Extract the (x, y) coordinate from the center of the cell holding the provided text.  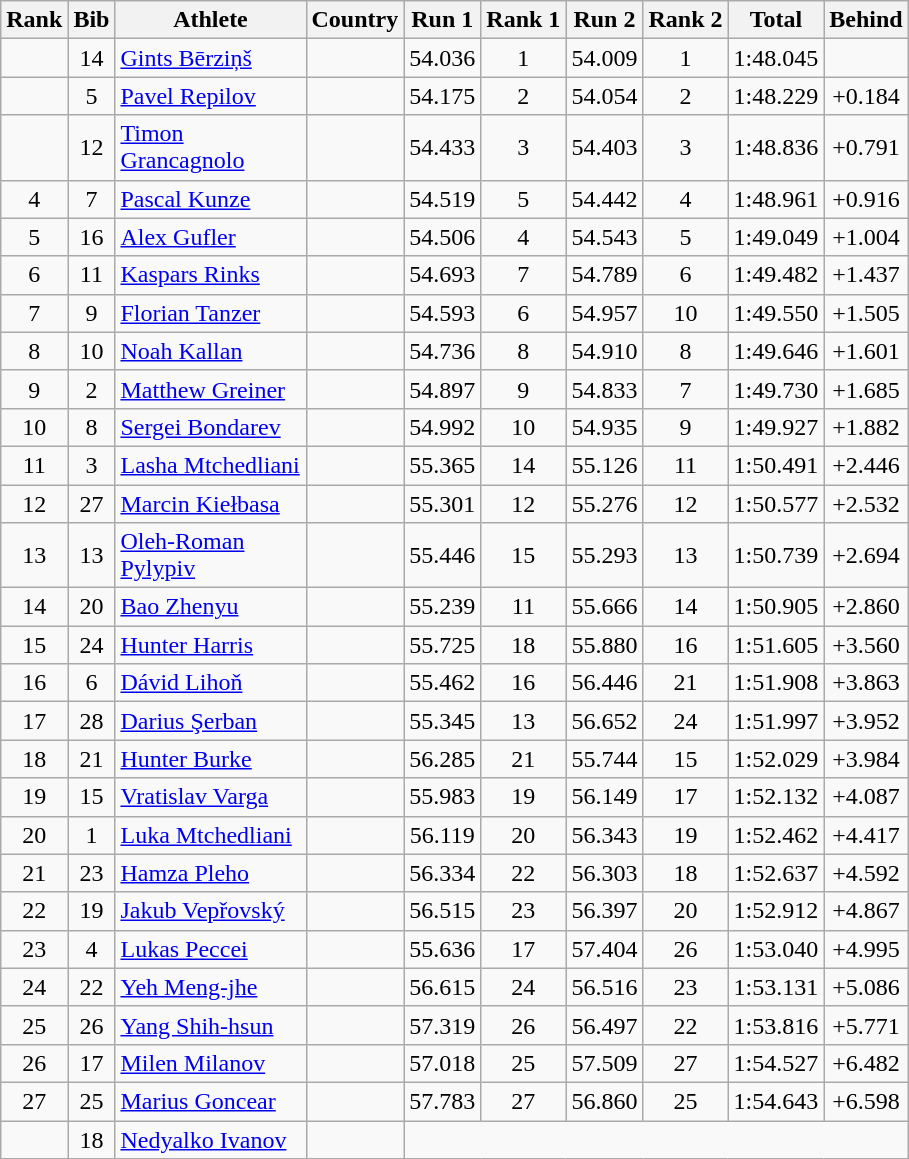
1:53.040 (776, 949)
1:52.029 (776, 759)
56.343 (604, 835)
Noah Kallan (210, 351)
1:52.462 (776, 835)
1:50.577 (776, 503)
54.403 (604, 148)
1:51.997 (776, 721)
1:48.229 (776, 96)
54.543 (604, 237)
54.593 (442, 313)
54.433 (442, 148)
Florian Tanzer (210, 313)
55.293 (604, 556)
Vratislav Varga (210, 797)
1:54.643 (776, 1101)
1:53.131 (776, 987)
55.365 (442, 465)
55.880 (604, 645)
Luka Mtchedliani (210, 835)
+2.694 (866, 556)
55.446 (442, 556)
+1.004 (866, 237)
Hunter Burke (210, 759)
56.285 (442, 759)
1:52.132 (776, 797)
56.497 (604, 1025)
Alex Gufler (210, 237)
+4.995 (866, 949)
+3.984 (866, 759)
1:53.816 (776, 1025)
+3.863 (866, 683)
Yeh Meng-jhe (210, 987)
+0.791 (866, 148)
54.736 (442, 351)
54.036 (442, 58)
55.725 (442, 645)
Behind (866, 20)
55.666 (604, 607)
56.516 (604, 987)
Run 1 (442, 20)
Lukas Peccei (210, 949)
54.897 (442, 389)
1:50.491 (776, 465)
54.693 (442, 275)
+1.437 (866, 275)
Bao Zhenyu (210, 607)
57.018 (442, 1063)
Rank 1 (524, 20)
Bib (92, 20)
Yang Shih-hsun (210, 1025)
1:49.730 (776, 389)
55.301 (442, 503)
+5.086 (866, 987)
Timon Grancagnolo (210, 148)
1:51.605 (776, 645)
1:52.912 (776, 911)
57.404 (604, 949)
1:48.961 (776, 199)
Rank 2 (686, 20)
54.506 (442, 237)
Marius Goncear (210, 1101)
Total (776, 20)
Athlete (210, 20)
1:48.836 (776, 148)
+1.601 (866, 351)
Nedyalko Ivanov (210, 1139)
1:51.908 (776, 683)
+5.771 (866, 1025)
57.509 (604, 1063)
56.149 (604, 797)
54.054 (604, 96)
55.239 (442, 607)
54.442 (604, 199)
Kaspars Rinks (210, 275)
56.860 (604, 1101)
Run 2 (604, 20)
+6.482 (866, 1063)
Milen Milanov (210, 1063)
28 (92, 721)
55.744 (604, 759)
+4.592 (866, 873)
55.983 (442, 797)
54.957 (604, 313)
+4.867 (866, 911)
Country (355, 20)
+2.532 (866, 503)
57.319 (442, 1025)
Lasha Mtchedliani (210, 465)
55.345 (442, 721)
1:49.550 (776, 313)
1:49.482 (776, 275)
56.615 (442, 987)
Dávid Lihoň (210, 683)
Sergei Bondarev (210, 427)
1:49.927 (776, 427)
54.789 (604, 275)
56.515 (442, 911)
+3.560 (866, 645)
+0.184 (866, 96)
Rank (34, 20)
Marcin Kiełbasa (210, 503)
55.126 (604, 465)
56.334 (442, 873)
54.910 (604, 351)
1:52.637 (776, 873)
Matthew Greiner (210, 389)
1:48.045 (776, 58)
+1.685 (866, 389)
55.462 (442, 683)
+3.952 (866, 721)
Darius Şerban (210, 721)
+0.916 (866, 199)
Oleh-Roman Pylypiv (210, 556)
+2.860 (866, 607)
Hamza Pleho (210, 873)
+4.087 (866, 797)
55.636 (442, 949)
56.119 (442, 835)
54.519 (442, 199)
57.783 (442, 1101)
1:49.049 (776, 237)
1:50.905 (776, 607)
Jakub Vepřovský (210, 911)
+6.598 (866, 1101)
Hunter Harris (210, 645)
54.009 (604, 58)
1:50.739 (776, 556)
+1.882 (866, 427)
Gints Bērziņš (210, 58)
56.303 (604, 873)
54.175 (442, 96)
56.652 (604, 721)
+2.446 (866, 465)
56.397 (604, 911)
+4.417 (866, 835)
1:49.646 (776, 351)
54.992 (442, 427)
54.833 (604, 389)
54.935 (604, 427)
56.446 (604, 683)
1:54.527 (776, 1063)
55.276 (604, 503)
Pascal Kunze (210, 199)
Pavel Repilov (210, 96)
+1.505 (866, 313)
